Detect which cell encompasses the target text, then output its (x, y) center coordinate. 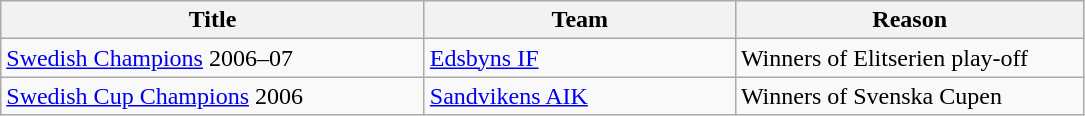
Edsbyns IF (580, 58)
Sandvikens AIK (580, 96)
Winners of Svenska Cupen (910, 96)
Reason (910, 20)
Winners of Elitserien play-off (910, 58)
Swedish Cup Champions 2006 (213, 96)
Team (580, 20)
Swedish Champions 2006–07 (213, 58)
Title (213, 20)
